From the cell containing the given text, extract its center point as [x, y] coordinate. 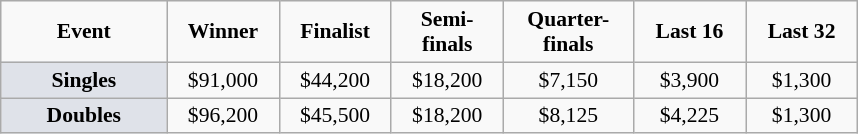
$91,000 [223, 80]
Doubles [84, 116]
$45,500 [335, 116]
Winner [223, 32]
Event [84, 32]
$4,225 [689, 116]
$8,125 [568, 116]
Last 32 [802, 32]
Singles [84, 80]
Semi-finals [447, 32]
$3,900 [689, 80]
Finalist [335, 32]
$96,200 [223, 116]
Quarter-finals [568, 32]
Last 16 [689, 32]
$44,200 [335, 80]
$7,150 [568, 80]
